Provide the (x, y) coordinate of the cell's center where the given text is located.  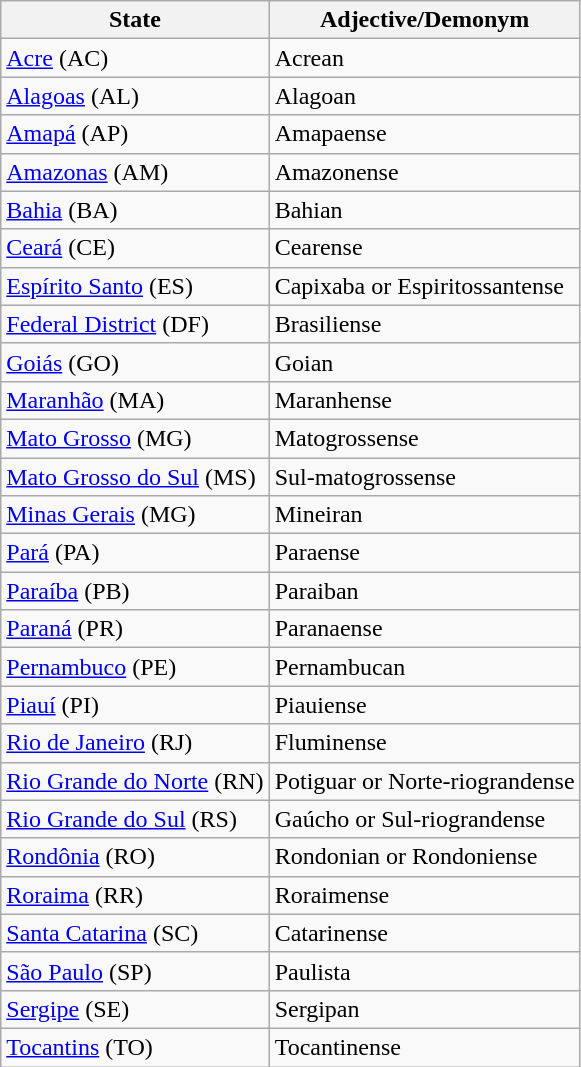
Sergipan (424, 1009)
Catarinense (424, 933)
Acre (AC) (135, 58)
Paraiban (424, 591)
Maranhense (424, 400)
Paraense (424, 553)
Cearense (424, 248)
Capixaba or Espiritossantense (424, 286)
Espírito Santo (ES) (135, 286)
Potiguar or Norte-riograndense (424, 781)
Mato Grosso (MG) (135, 438)
Bahian (424, 210)
Sul-matogrossense (424, 477)
Piauí (PI) (135, 705)
Alagoas (AL) (135, 96)
Acrean (424, 58)
Pernambuco (PE) (135, 667)
Minas Gerais (MG) (135, 515)
Santa Catarina (SC) (135, 933)
Pará (PA) (135, 553)
Rondonian or Rondoniense (424, 857)
Ceará (CE) (135, 248)
Goian (424, 362)
Matogrossense (424, 438)
Amapaense (424, 134)
Gaúcho or Sul-riograndense (424, 819)
Tocantins (TO) (135, 1047)
Tocantinense (424, 1047)
Roraimense (424, 895)
Alagoan (424, 96)
Amazonas (AM) (135, 172)
Paraná (PR) (135, 629)
Brasiliense (424, 324)
Mineiran (424, 515)
Pernambucan (424, 667)
Amapá (AP) (135, 134)
Bahia (BA) (135, 210)
Sergipe (SE) (135, 1009)
Paulista (424, 971)
Piauiense (424, 705)
Rio Grande do Sul (RS) (135, 819)
Rondônia (RO) (135, 857)
Rio de Janeiro (RJ) (135, 743)
Maranhão (MA) (135, 400)
State (135, 20)
Adjective/Demonym (424, 20)
Goiás (GO) (135, 362)
Federal District (DF) (135, 324)
São Paulo (SP) (135, 971)
Mato Grosso do Sul (MS) (135, 477)
Roraima (RR) (135, 895)
Fluminense (424, 743)
Rio Grande do Norte (RN) (135, 781)
Paraíba (PB) (135, 591)
Paranaense (424, 629)
Amazonense (424, 172)
